Return the (X, Y) coordinate for the center point of the cell that contains the specified text.  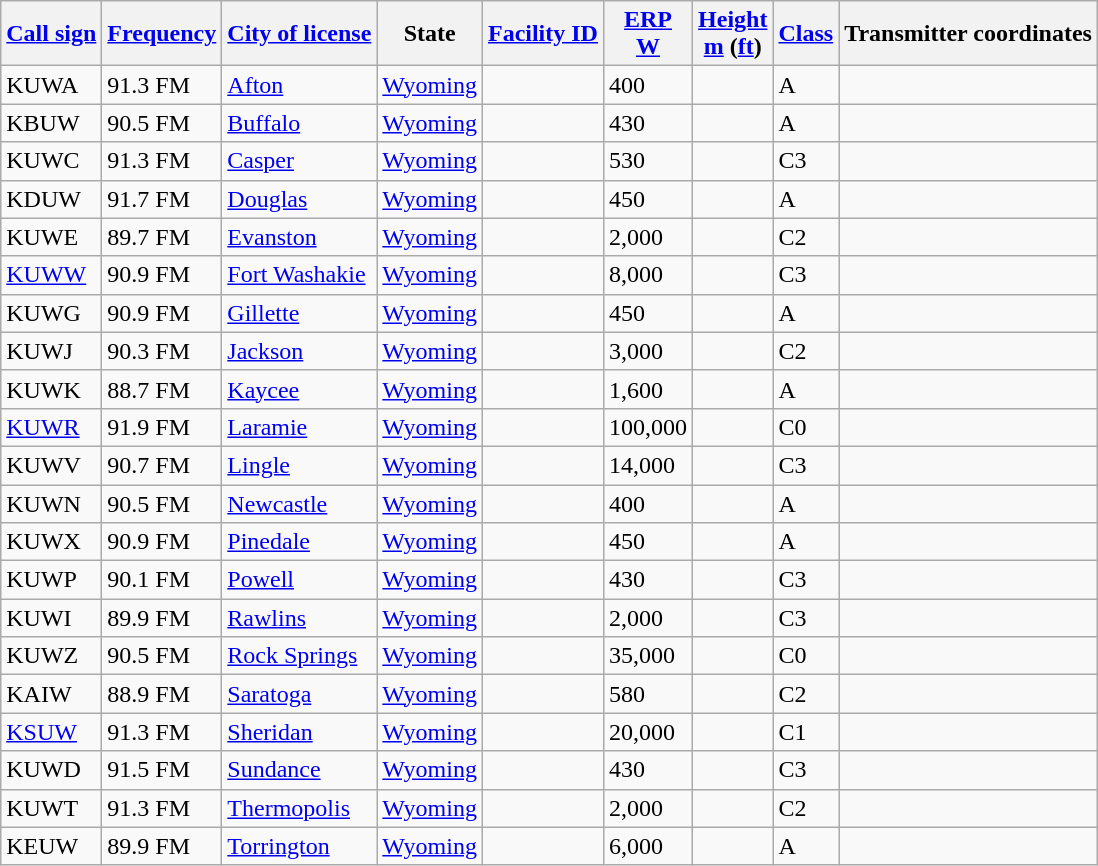
Pinedale (300, 542)
3,000 (648, 351)
Afton (300, 85)
KUWW (52, 275)
530 (648, 161)
KUWC (52, 161)
6,000 (648, 846)
Casper (300, 161)
Evanston (300, 237)
Sundance (300, 770)
Saratoga (300, 694)
KUWP (52, 580)
Facility ID (542, 34)
Fort Washakie (300, 275)
Rawlins (300, 618)
Kaycee (300, 389)
Lingle (300, 465)
Douglas (300, 199)
KUWN (52, 503)
580 (648, 694)
KUWR (52, 427)
Thermopolis (300, 808)
KUWK (52, 389)
KUWX (52, 542)
91.9 FM (162, 427)
KUWD (52, 770)
89.7 FM (162, 237)
KUWE (52, 237)
KBUW (52, 123)
14,000 (648, 465)
1,600 (648, 389)
Newcastle (300, 503)
88.9 FM (162, 694)
KUWZ (52, 656)
91.5 FM (162, 770)
City of license (300, 34)
KDUW (52, 199)
Call sign (52, 34)
Buffalo (300, 123)
KUWI (52, 618)
20,000 (648, 732)
8,000 (648, 275)
ERPW (648, 34)
State (430, 34)
Laramie (300, 427)
35,000 (648, 656)
KEUW (52, 846)
91.7 FM (162, 199)
KAIW (52, 694)
KUWA (52, 85)
Jackson (300, 351)
Heightm (ft) (733, 34)
Gillette (300, 313)
Class (806, 34)
Rock Springs (300, 656)
KSUW (52, 732)
KUWV (52, 465)
C1 (806, 732)
90.1 FM (162, 580)
KUWT (52, 808)
Frequency (162, 34)
90.7 FM (162, 465)
KUWJ (52, 351)
Transmitter coordinates (968, 34)
100,000 (648, 427)
Torrington (300, 846)
88.7 FM (162, 389)
Powell (300, 580)
90.3 FM (162, 351)
KUWG (52, 313)
Sheridan (300, 732)
